From the cell containing the given text, extract its center point as (X, Y) coordinate. 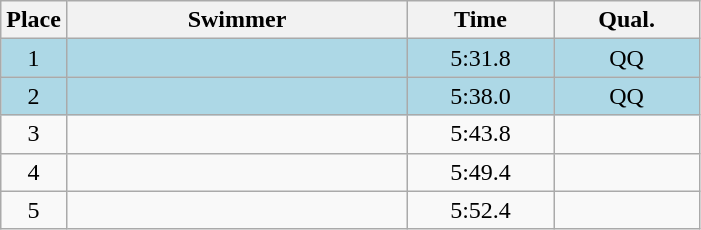
5:49.4 (481, 172)
5:43.8 (481, 134)
2 (34, 96)
1 (34, 58)
5:38.0 (481, 96)
5:52.4 (481, 210)
4 (34, 172)
Place (34, 20)
3 (34, 134)
Swimmer (236, 20)
5:31.8 (481, 58)
Time (481, 20)
5 (34, 210)
Qual. (627, 20)
